Locate the cell with the specified text and output its [x, y] center coordinate. 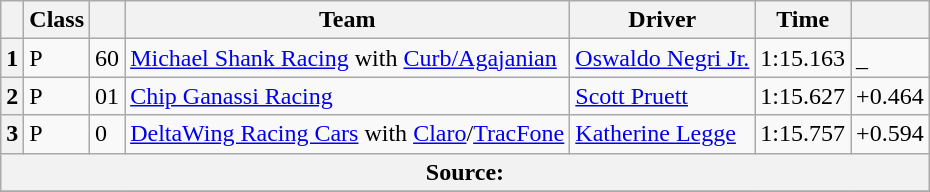
1:15.627 [803, 96]
Time [803, 20]
60 [108, 58]
Driver [662, 20]
Katherine Legge [662, 134]
1:15.163 [803, 58]
Chip Ganassi Racing [348, 96]
Class [57, 20]
3 [12, 134]
DeltaWing Racing Cars with Claro/TracFone [348, 134]
01 [108, 96]
_ [890, 58]
Oswaldo Negri Jr. [662, 58]
+0.464 [890, 96]
Source: [465, 172]
+0.594 [890, 134]
0 [108, 134]
1 [12, 58]
Scott Pruett [662, 96]
Team [348, 20]
1:15.757 [803, 134]
2 [12, 96]
Michael Shank Racing with Curb/Agajanian [348, 58]
